Return (x, y) of the center of cell containing provided text 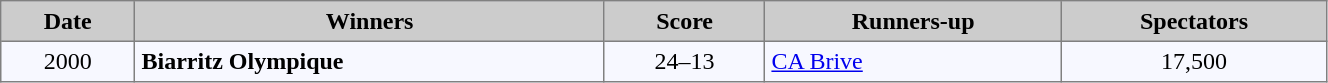
Winners (370, 21)
Date (68, 21)
24–13 (684, 61)
2000 (68, 61)
17,500 (1194, 61)
Score (684, 21)
Biarritz Olympique (370, 61)
CA Brive (914, 61)
Spectators (1194, 21)
Runners-up (914, 21)
